Capture the cell that displays the provided text and extract its (x, y) central coordinate. 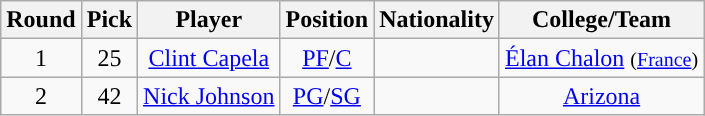
1 (41, 58)
Pick (109, 20)
2 (41, 96)
Élan Chalon (France) (601, 58)
Arizona (601, 96)
Position (327, 20)
Round (41, 20)
Nick Johnson (209, 96)
42 (109, 96)
Player (209, 20)
Clint Capela (209, 58)
College/Team (601, 20)
Nationality (437, 20)
PG/SG (327, 96)
PF/C (327, 58)
25 (109, 58)
